Search for the cell housing the specified text and yield its [x, y] center coordinate. 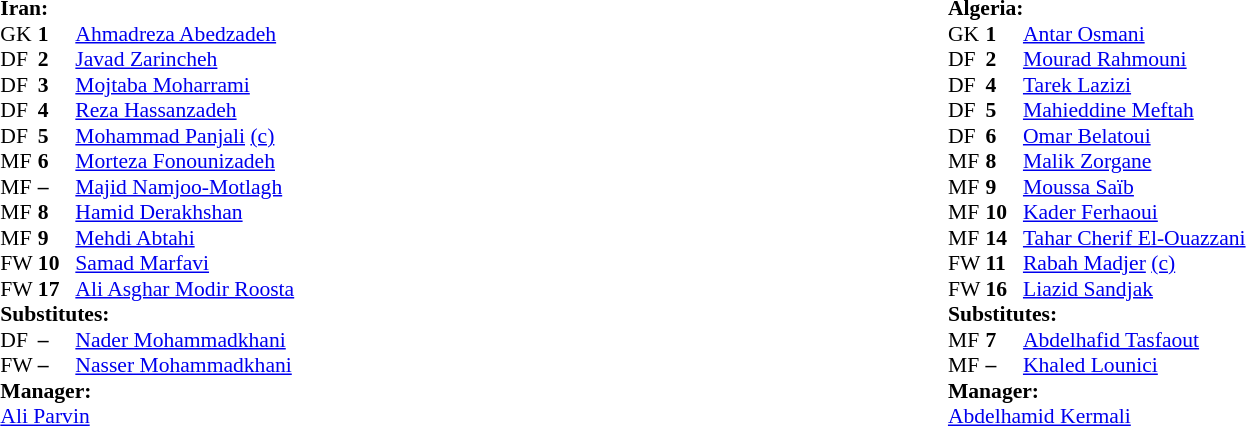
Rabah Madjer (c) [1134, 263]
Antar Osmani [1134, 34]
16 [1004, 289]
Omar Belatoui [1134, 136]
Nader Mohammadkhani [184, 340]
Samad Marfavi [184, 263]
Ahmadreza Abedzadeh [184, 34]
Liazid Sandjak [1134, 289]
Javad Zarincheh [184, 59]
Mojtaba Moharrami [184, 85]
3 [57, 85]
Malik Zorgane [1134, 161]
Tarek Lazizi [1134, 85]
Ali Asghar Modir Roosta [184, 289]
7 [1004, 340]
Mehdi Abtahi [184, 238]
Nasser Mohammadkhani [184, 365]
Hamid Derakhshan [184, 213]
Mahieddine Meftah [1134, 111]
17 [57, 289]
Moussa Saïb [1134, 187]
Abdelhafid Tasfaout [1134, 340]
Majid Namjoo-Motlagh [184, 187]
11 [1004, 263]
14 [1004, 238]
Kader Ferhaoui [1134, 213]
Tahar Cherif El-Ouazzani [1134, 238]
Khaled Lounici [1134, 365]
Mohammad Panjali (c) [184, 136]
Mourad Rahmouni [1134, 59]
Morteza Fonounizadeh [184, 161]
Reza Hassanzadeh [184, 111]
